Output the (X, Y) coordinate of the center of the cell containing the given text.  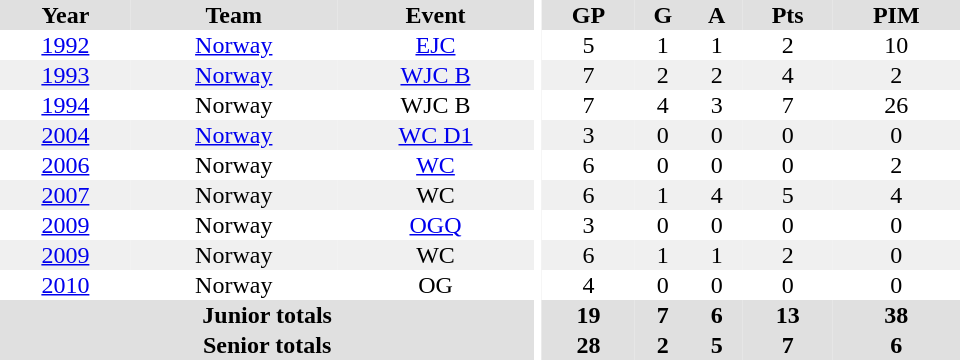
OGQ (436, 225)
26 (896, 105)
1994 (66, 105)
Event (436, 15)
2004 (66, 135)
2007 (66, 195)
19 (588, 315)
EJC (436, 45)
Senior totals (267, 345)
GP (588, 15)
WC D1 (436, 135)
Year (66, 15)
G (663, 15)
A (717, 15)
2006 (66, 165)
1993 (66, 75)
Junior totals (267, 315)
38 (896, 315)
13 (788, 315)
Team (234, 15)
2010 (66, 285)
1992 (66, 45)
PIM (896, 15)
OG (436, 285)
28 (588, 345)
Pts (788, 15)
10 (896, 45)
